Extract the (x, y) coordinate from the center of the cell holding the provided text.  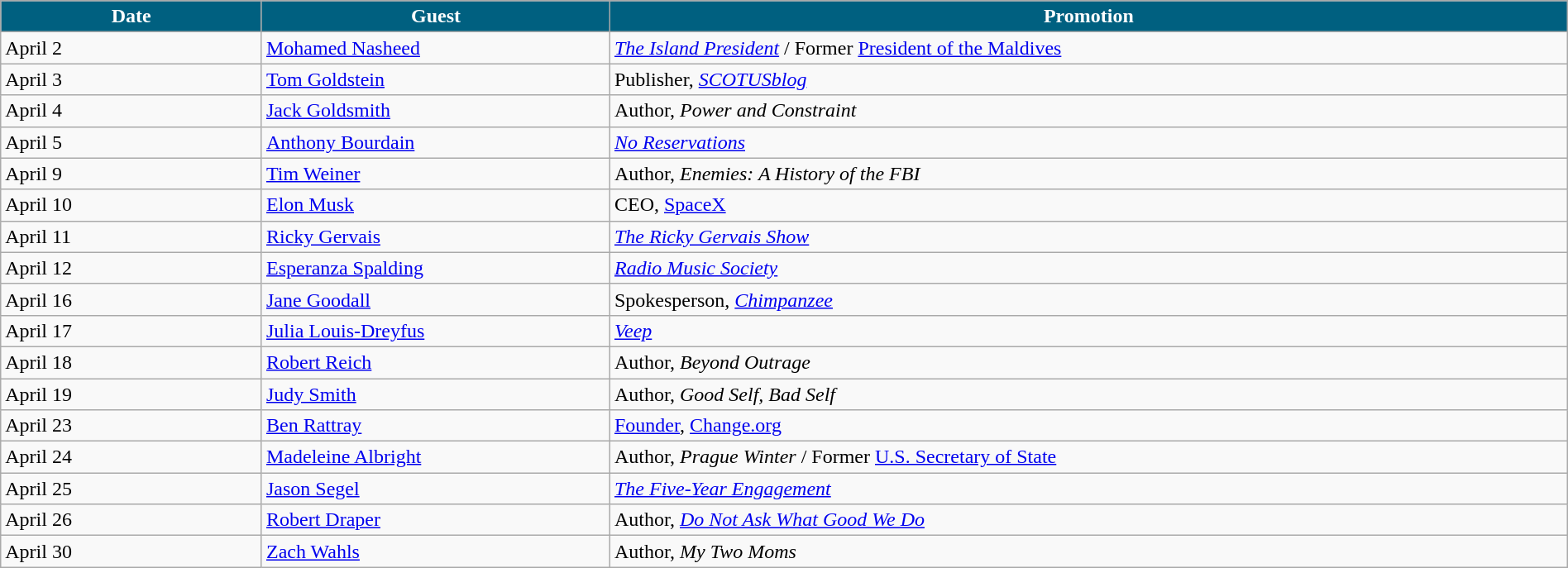
Robert Draper (435, 520)
April 16 (131, 299)
April 18 (131, 362)
Zach Wahls (435, 551)
Jack Goldsmith (435, 111)
Mohamed Nasheed (435, 48)
Author, Beyond Outrage (1088, 362)
Author, Prague Winter / Former U.S. Secretary of State (1088, 457)
Esperanza Spalding (435, 268)
Author, Good Self, Bad Self (1088, 394)
Guest (435, 17)
April 19 (131, 394)
Robert Reich (435, 362)
Publisher, SCOTUSblog (1088, 79)
Author, Do Not Ask What Good We Do (1088, 520)
Date (131, 17)
Founder, Change.org (1088, 426)
Radio Music Society (1088, 268)
April 26 (131, 520)
Veep (1088, 331)
Jason Segel (435, 489)
Author, My Two Moms (1088, 551)
Madeleine Albright (435, 457)
Ricky Gervais (435, 236)
Julia Louis-Dreyfus (435, 331)
April 24 (131, 457)
Author, Power and Constraint (1088, 111)
April 23 (131, 426)
April 4 (131, 111)
No Reservations (1088, 142)
The Island President / Former President of the Maldives (1088, 48)
Jane Goodall (435, 299)
The Ricky Gervais Show (1088, 236)
April 17 (131, 331)
Elon Musk (435, 205)
CEO, SpaceX (1088, 205)
April 25 (131, 489)
Tom Goldstein (435, 79)
Tim Weiner (435, 174)
April 2 (131, 48)
Author, Enemies: A History of the FBI (1088, 174)
Judy Smith (435, 394)
April 11 (131, 236)
Promotion (1088, 17)
Spokesperson, Chimpanzee (1088, 299)
Ben Rattray (435, 426)
The Five-Year Engagement (1088, 489)
Anthony Bourdain (435, 142)
April 3 (131, 79)
April 10 (131, 205)
April 9 (131, 174)
April 12 (131, 268)
April 30 (131, 551)
April 5 (131, 142)
